Determine the (x, y) coordinate at the center of the cell enclosing the given text.  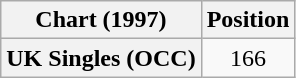
Chart (1997) (101, 20)
166 (248, 58)
UK Singles (OCC) (101, 58)
Position (248, 20)
